Scan for the cell matching the given text and deliver its [x, y] coordinate at center. 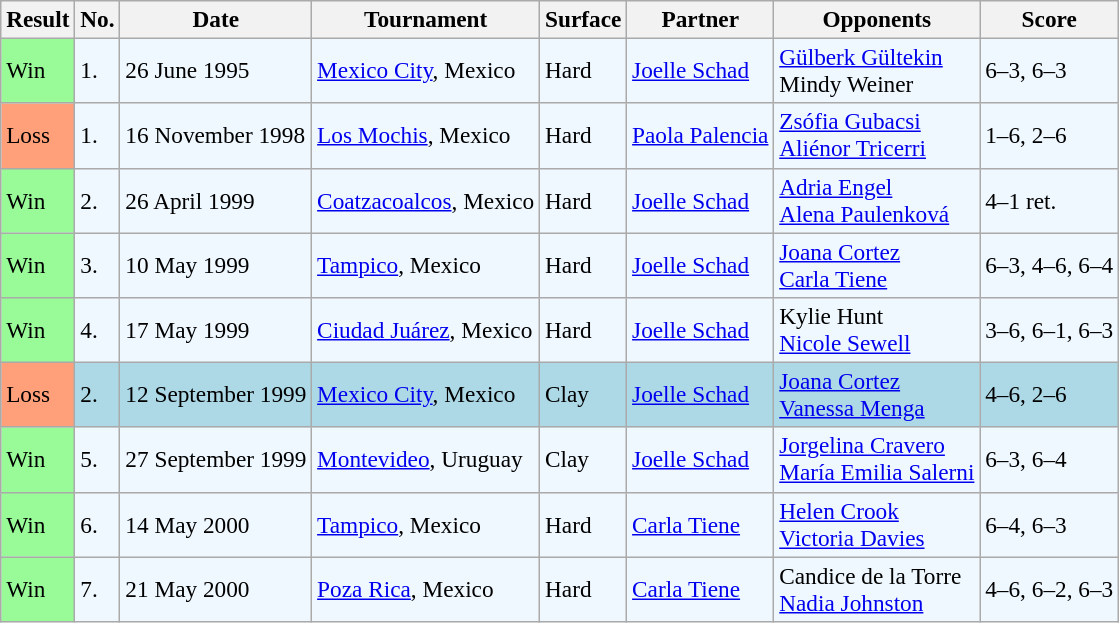
26 June 1995 [216, 70]
Paola Palencia [700, 136]
Ciudad Juárez, Mexico [426, 330]
Coatzacoalcos, Mexico [426, 200]
Surface [584, 19]
5. [98, 460]
Jorgelina Cravero María Emilia Salerni [877, 460]
Date [216, 19]
Montevideo, Uruguay [426, 460]
Joana Cortez Vanessa Menga [877, 394]
27 September 1999 [216, 460]
4. [98, 330]
26 April 1999 [216, 200]
Kylie Hunt Nicole Sewell [877, 330]
4–1 ret. [1050, 200]
14 May 2000 [216, 524]
Result [38, 19]
6–3, 6–3 [1050, 70]
Gülberk Gültekin Mindy Weiner [877, 70]
Partner [700, 19]
Opponents [877, 19]
10 May 1999 [216, 264]
6. [98, 524]
4–6, 2–6 [1050, 394]
7. [98, 588]
1–6, 2–6 [1050, 136]
6–4, 6–3 [1050, 524]
Helen Crook Victoria Davies [877, 524]
4–6, 6–2, 6–3 [1050, 588]
12 September 1999 [216, 394]
3–6, 6–1, 6–3 [1050, 330]
Zsófia Gubacsi Aliénor Tricerri [877, 136]
17 May 1999 [216, 330]
21 May 2000 [216, 588]
No. [98, 19]
Candice de la Torre Nadia Johnston [877, 588]
Joana Cortez Carla Tiene [877, 264]
Poza Rica, Mexico [426, 588]
6–3, 6–4 [1050, 460]
Tournament [426, 19]
Adria Engel Alena Paulenková [877, 200]
Score [1050, 19]
6–3, 4–6, 6–4 [1050, 264]
3. [98, 264]
16 November 1998 [216, 136]
Los Mochis, Mexico [426, 136]
